Return [x, y] of the center of cell containing provided text 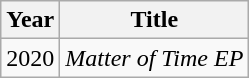
Year [30, 20]
2020 [30, 58]
Matter of Time EP [154, 58]
Title [154, 20]
